Return [X, Y] of the center of cell containing provided text 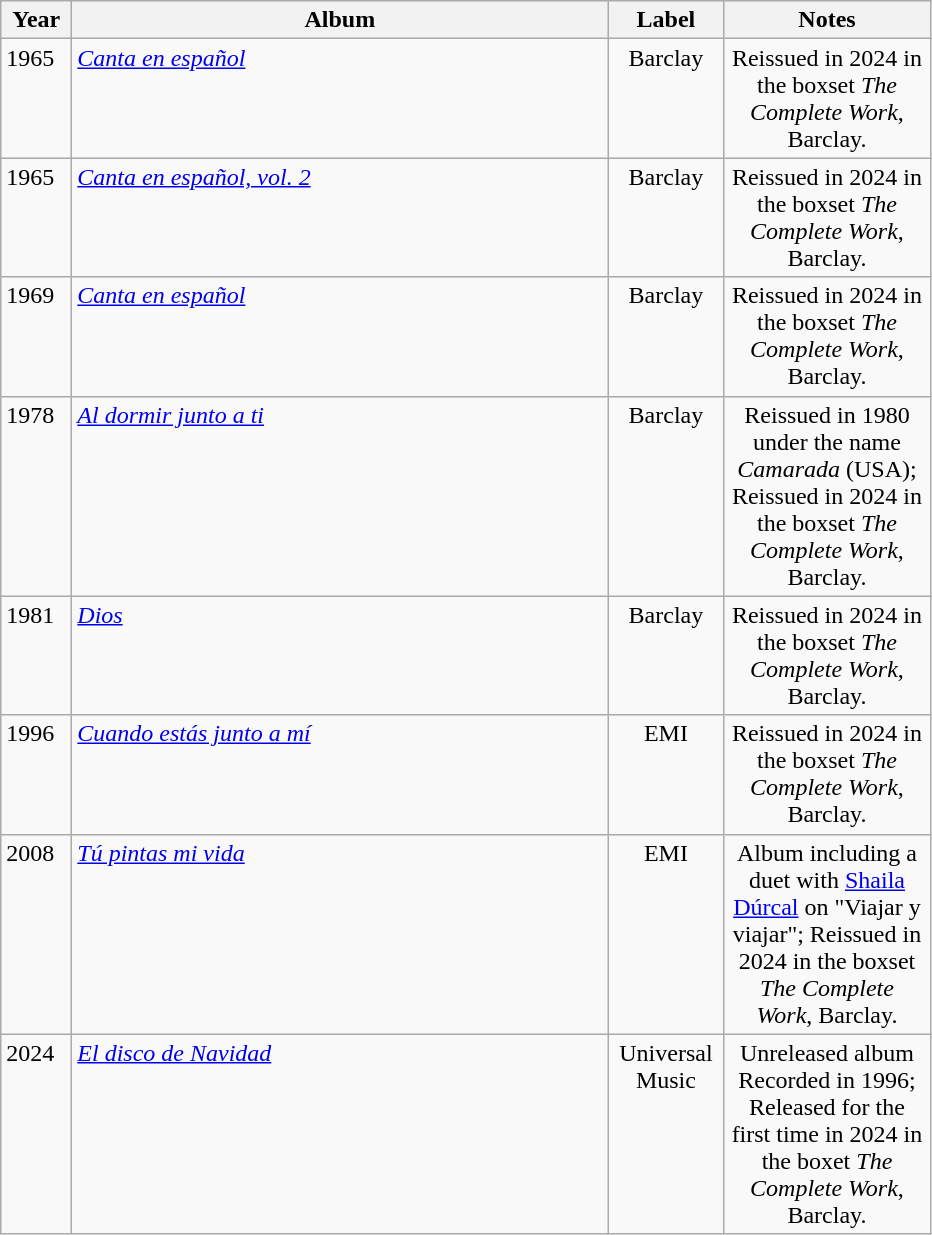
Cuando estás junto a mí [340, 774]
Year [36, 20]
El disco de Navidad [340, 1134]
Reissued in 1980 under the name Camarada (USA); Reissued in 2024 in the boxset The Complete Work, Barclay. [827, 496]
1978 [36, 496]
Notes [827, 20]
Canta en español, vol. 2 [340, 218]
1981 [36, 656]
Al dormir junto a ti [340, 496]
2024 [36, 1134]
Unreleased album Recorded in 1996; Released for the first time in 2024 in the boxet The Complete Work, Barclay. [827, 1134]
Dios [340, 656]
1969 [36, 336]
2008 [36, 934]
Label [666, 20]
Tú pintas mi vida [340, 934]
Universal Music [666, 1134]
Album including a duet with Shaila Dúrcal on "Viajar y viajar"; Reissued in 2024 in the boxset The Complete Work, Barclay. [827, 934]
1996 [36, 774]
Album [340, 20]
